Scan for the cell matching the given text and deliver its (x, y) coordinate at center. 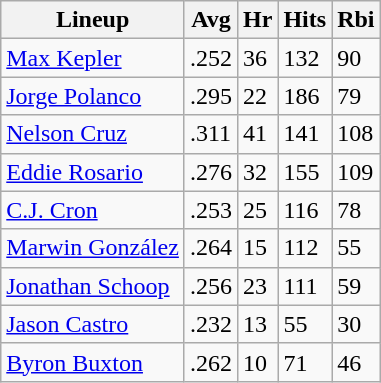
.253 (210, 210)
46 (356, 362)
.252 (210, 58)
112 (305, 248)
Avg (210, 20)
108 (356, 134)
Hits (305, 20)
111 (305, 286)
71 (305, 362)
Lineup (93, 20)
Jonathan Schoop (93, 286)
Hr (257, 20)
.232 (210, 324)
Jason Castro (93, 324)
.276 (210, 172)
10 (257, 362)
32 (257, 172)
C.J. Cron (93, 210)
.256 (210, 286)
13 (257, 324)
23 (257, 286)
116 (305, 210)
.262 (210, 362)
15 (257, 248)
Max Kepler (93, 58)
109 (356, 172)
78 (356, 210)
22 (257, 96)
36 (257, 58)
41 (257, 134)
.264 (210, 248)
25 (257, 210)
.311 (210, 134)
186 (305, 96)
79 (356, 96)
155 (305, 172)
132 (305, 58)
Byron Buxton (93, 362)
Eddie Rosario (93, 172)
59 (356, 286)
90 (356, 58)
30 (356, 324)
141 (305, 134)
Jorge Polanco (93, 96)
Nelson Cruz (93, 134)
Marwin González (93, 248)
.295 (210, 96)
Rbi (356, 20)
